Identify which cell holds the provided text, then report its (x, y) central coordinate. 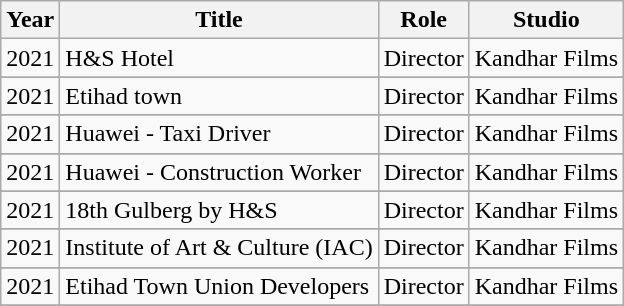
Institute of Art & Culture (IAC) (219, 248)
Year (30, 20)
Title (219, 20)
Etihad town (219, 96)
Etihad Town Union Developers (219, 286)
Huawei - Taxi Driver (219, 134)
Huawei - Construction Worker (219, 172)
Studio (546, 20)
H&S Hotel (219, 58)
18th Gulberg by H&S (219, 210)
Role (424, 20)
